Provide the (x, y) coordinate of the cell's center where the given text is located.  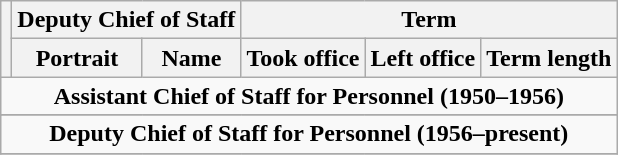
Deputy Chief of Staff (126, 20)
Took office (303, 58)
Assistant Chief of Staff for Personnel (1950–1956) (309, 96)
Name (192, 58)
Term (429, 20)
Left office (423, 58)
Portrait (77, 58)
Deputy Chief of Staff for Personnel (1956–present) (309, 134)
Term length (549, 58)
